Determine the (X, Y) coordinate at the center of the cell enclosing the given text.  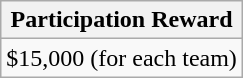
Participation Reward (122, 20)
$15,000 (for each team) (122, 58)
